Scan for the cell matching the given text and deliver its [X, Y] coordinate at center. 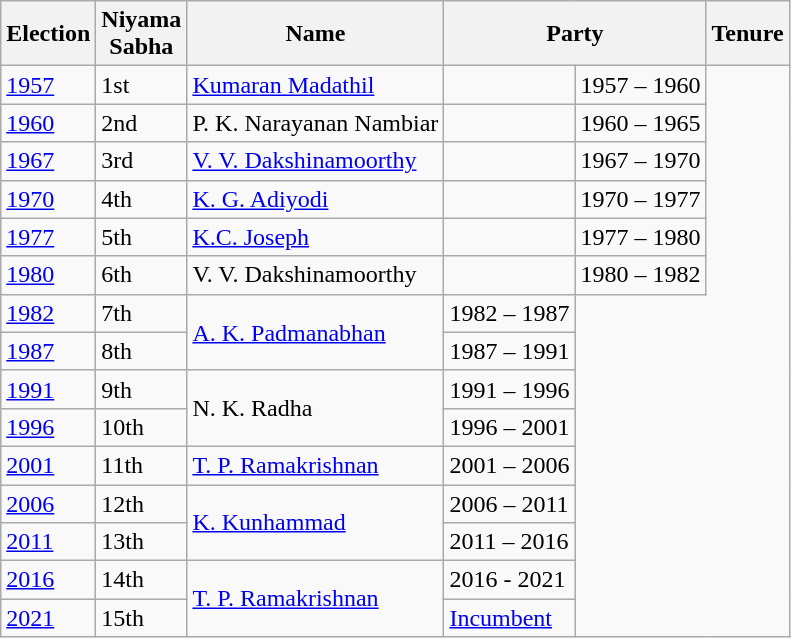
1960 – 1965 [640, 123]
K. Kunhammad [316, 522]
1982 – 1987 [510, 313]
Incumbent [510, 618]
6th [142, 275]
2001 – 2006 [510, 465]
2011 [48, 542]
1982 [48, 313]
13th [142, 542]
3rd [142, 161]
9th [142, 389]
Party [575, 34]
2006 [48, 503]
15th [142, 618]
1996 [48, 427]
1960 [48, 123]
Name [316, 34]
1991 – 1996 [510, 389]
1st [142, 85]
Tenure [748, 34]
2001 [48, 465]
5th [142, 237]
1991 [48, 389]
A. K. Padmanabhan [316, 332]
K. G. Adiyodi [316, 199]
1967 [48, 161]
1977 – 1980 [640, 237]
2011 – 2016 [510, 542]
1996 – 2001 [510, 427]
10th [142, 427]
K.C. Joseph [316, 237]
14th [142, 580]
8th [142, 351]
1970 – 1977 [640, 199]
7th [142, 313]
1970 [48, 199]
1967 – 1970 [640, 161]
Kumaran Madathil [316, 85]
1980 – 1982 [640, 275]
1987 [48, 351]
11th [142, 465]
2021 [48, 618]
P. K. Narayanan Nambiar [316, 123]
1957 – 1960 [640, 85]
2006 – 2011 [510, 503]
1957 [48, 85]
2016 - 2021 [510, 580]
1980 [48, 275]
1987 – 1991 [510, 351]
4th [142, 199]
1977 [48, 237]
12th [142, 503]
N. K. Radha [316, 408]
2016 [48, 580]
NiyamaSabha [142, 34]
Election [48, 34]
2nd [142, 123]
